From the cell containing the given text, extract its center point as [X, Y] coordinate. 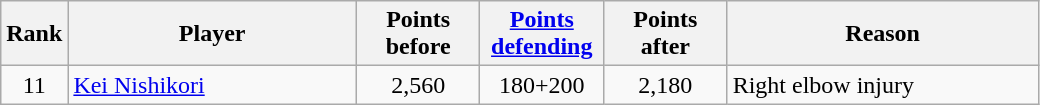
2,560 [418, 85]
Right elbow injury [882, 85]
Points before [418, 34]
2,180 [666, 85]
180+200 [542, 85]
Points after [666, 34]
Rank [34, 34]
Points defending [542, 34]
Reason [882, 34]
Player [212, 34]
Kei Nishikori [212, 85]
11 [34, 85]
